Extract the [X, Y] coordinate from the center of the cell holding the provided text.  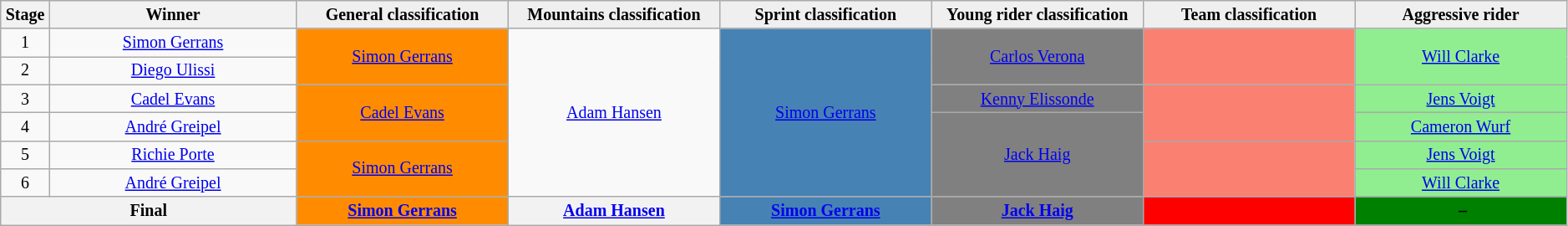
Diego Ulissi [173, 70]
Carlos Verona [1038, 57]
Final [149, 211]
4 [25, 127]
Richie Porte [173, 154]
2 [25, 70]
Mountains classification [613, 15]
General classification [403, 15]
6 [25, 182]
Winner [173, 15]
Aggressive rider [1460, 15]
Kenny Elissonde [1038, 99]
Young rider classification [1038, 15]
Team classification [1248, 15]
1 [25, 44]
Sprint classification [825, 15]
3 [25, 99]
Cameron Wurf [1460, 127]
Stage [25, 15]
5 [25, 154]
– [1460, 211]
